From the cell containing the given text, extract its center point as (x, y) coordinate. 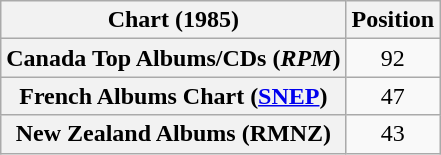
French Albums Chart (SNEP) (174, 96)
New Zealand Albums (RMNZ) (174, 134)
Position (393, 20)
Chart (1985) (174, 20)
43 (393, 134)
47 (393, 96)
Canada Top Albums/CDs (RPM) (174, 58)
92 (393, 58)
